Extract the (x, y) coordinate from the center of the cell holding the provided text.  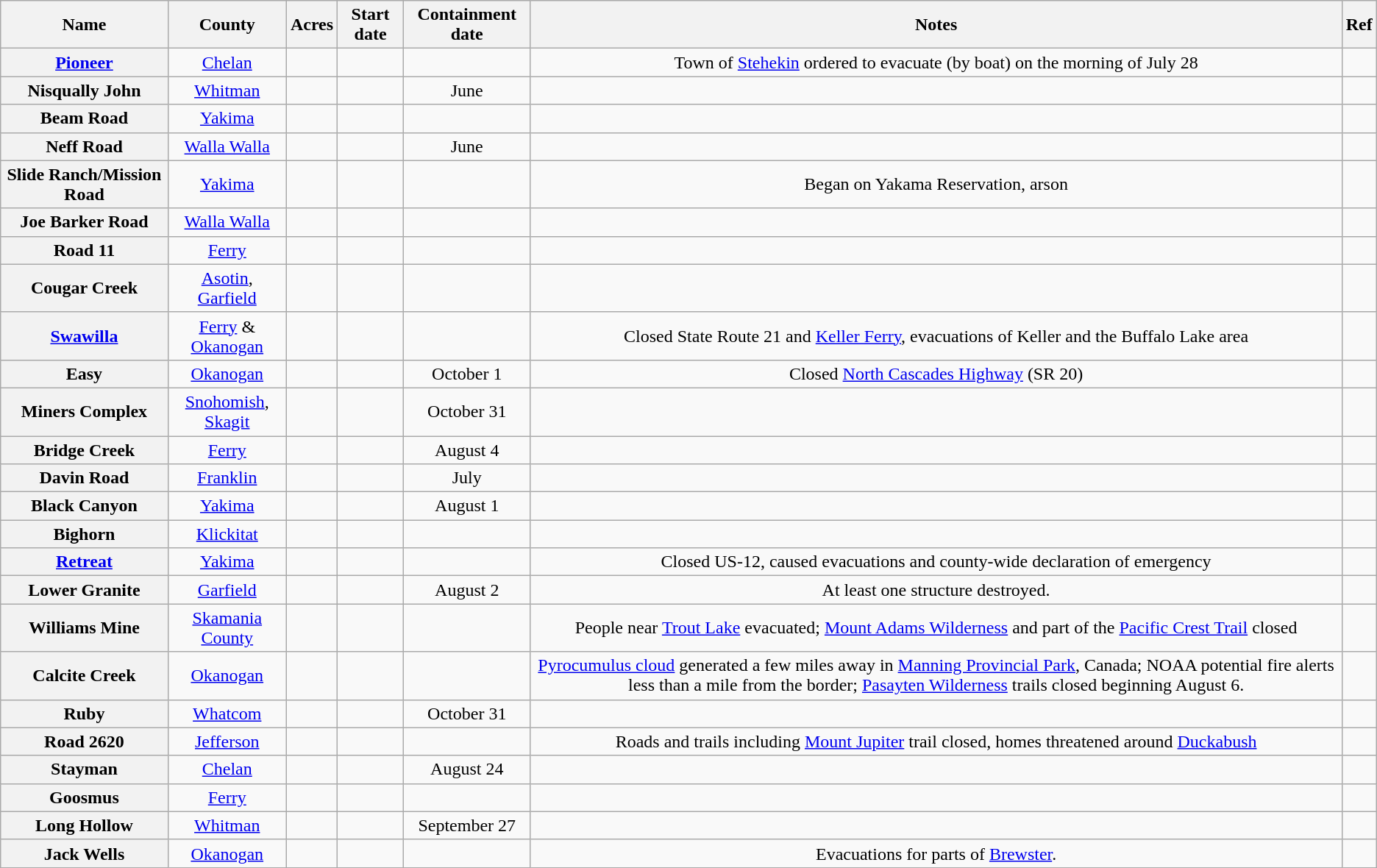
Retreat (84, 562)
Swawilla (84, 335)
Bridge Creek (84, 449)
People near Trout Lake evacuated; Mount Adams Wilderness and part of the Pacific Crest Trail closed (936, 628)
Road 11 (84, 250)
Snohomish, Skagit (227, 412)
Calcite Creek (84, 675)
Ruby (84, 714)
Containment date (466, 25)
Bighorn (84, 534)
Road 2620 (84, 741)
Franklin (227, 478)
October 1 (466, 374)
Began on Yakama Reservation, arson (936, 184)
Jack Wells (84, 853)
Pioneer (84, 63)
Slide Ranch/Mission Road (84, 184)
Miners Complex (84, 412)
Lower Granite (84, 590)
Name (84, 25)
Garfield (227, 590)
August 4 (466, 449)
Skamania County (227, 628)
Nisqually John (84, 90)
Closed North Cascades Highway (SR 20) (936, 374)
Whatcom (227, 714)
Goosmus (84, 797)
Neff Road (84, 146)
Closed State Route 21 and Keller Ferry, evacuations of Keller and the Buffalo Lake area (936, 335)
Joe Barker Road (84, 222)
Jefferson (227, 741)
August 24 (466, 769)
Williams Mine (84, 628)
August 2 (466, 590)
Ferry & Okanogan (227, 335)
Davin Road (84, 478)
August 1 (466, 506)
Easy (84, 374)
Asotin, Garfield (227, 288)
Evacuations for parts of Brewster. (936, 853)
Stayman (84, 769)
Notes (936, 25)
Black Canyon (84, 506)
Beam Road (84, 118)
Acres (312, 25)
Start date (371, 25)
July (466, 478)
At least one structure destroyed. (936, 590)
County (227, 25)
Town of Stehekin ordered to evacuate (by boat) on the morning of July 28 (936, 63)
Cougar Creek (84, 288)
Klickitat (227, 534)
Roads and trails including Mount Jupiter trail closed, homes threatened around Duckabush (936, 741)
Ref (1359, 25)
Long Hollow (84, 825)
Closed US-12, caused evacuations and county-wide declaration of emergency (936, 562)
September 27 (466, 825)
